For the text-containing cell, return its midpoint in (X, Y) coordinate format. 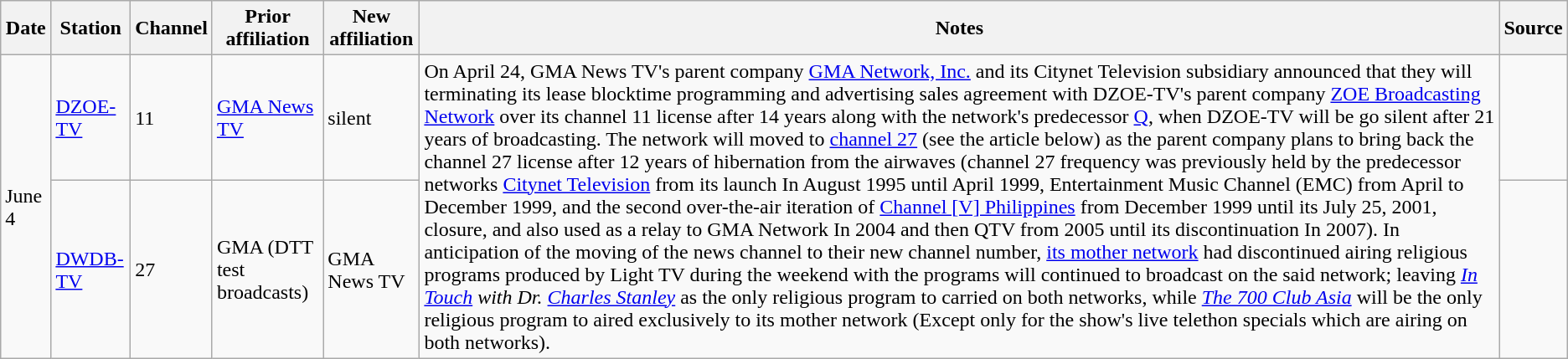
New affiliation (372, 28)
27 (172, 269)
silent (372, 118)
Date (26, 28)
11 (172, 118)
Notes (960, 28)
Prior affiliation (267, 28)
DZOE-TV (90, 118)
GMA (DTT test broadcasts) (267, 269)
Station (90, 28)
DWDB-TV (90, 269)
Channel (172, 28)
Source (1533, 28)
June 4 (26, 207)
